Find where the given text appears and provide that cell's center as (X, Y) coordinate. 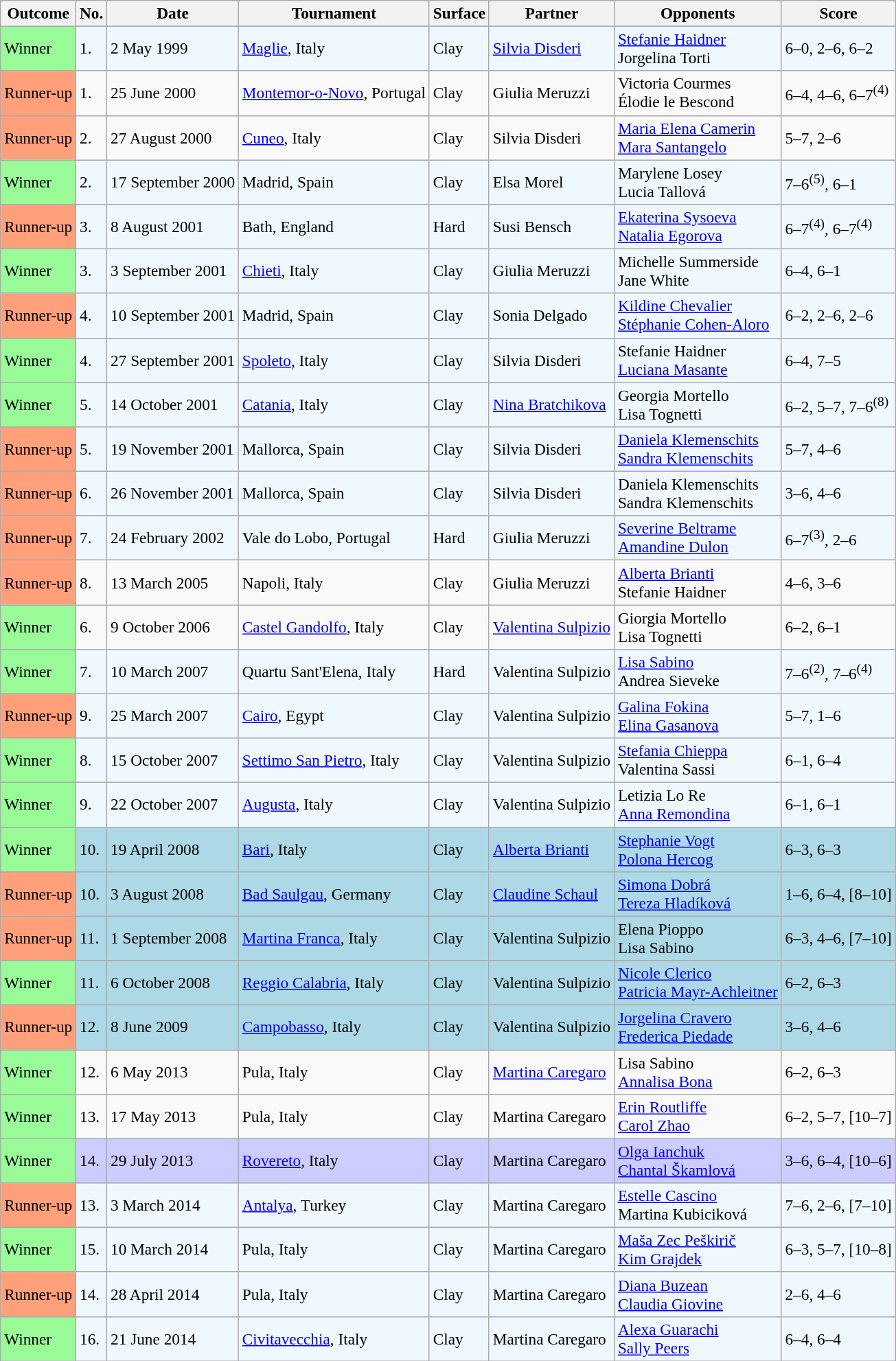
19 April 2008 (173, 849)
7–6(5), 6–1 (838, 181)
5–7, 2–6 (838, 137)
Severine Beltrame Amandine Dulon (698, 538)
15 October 2007 (173, 761)
Michelle Summerside Jane White (698, 271)
Giorgia Mortello Lisa Tognetti (698, 626)
Estelle Cascino Martina Kubiciková (698, 1204)
Simona Dobrá Tereza Hladíková (698, 894)
2 May 1999 (173, 48)
24 February 2002 (173, 538)
5–7, 4–6 (838, 449)
5–7, 1–6 (838, 716)
7–6(2), 7–6(4) (838, 672)
Catania, Italy (334, 404)
Reggio Calabria, Italy (334, 982)
Galina Fokina Elina Gasanova (698, 716)
Castel Gandolfo, Italy (334, 626)
16. (92, 1339)
6–7(4), 6–7(4) (838, 227)
6–3, 5–7, [10–8] (838, 1250)
27 September 2001 (173, 360)
6–4, 6–1 (838, 271)
3 September 2001 (173, 271)
Antalya, Turkey (334, 1204)
Olga Ianchuk Chantal Škamlová (698, 1160)
Lisa Sabino Andrea Sieveke (698, 672)
8 June 2009 (173, 1027)
Maša Zec Peškirič Kim Grajdek (698, 1250)
Surface (459, 13)
Martina Franca, Italy (334, 938)
Stephanie Vogt Polona Hercog (698, 849)
3–6, 6–4, [10–6] (838, 1160)
6–2, 5–7, [10–7] (838, 1117)
1–6, 6–4, [8–10] (838, 894)
Settimo San Pietro, Italy (334, 761)
Opponents (698, 13)
Alberta Brianti Stefanie Haidner (698, 582)
29 July 2013 (173, 1160)
Score (838, 13)
4–6, 3–6 (838, 582)
6–1, 6–4 (838, 761)
Elena Pioppo Lisa Sabino (698, 938)
7–6, 2–6, [7–10] (838, 1204)
6–2, 2–6, 2–6 (838, 316)
Napoli, Italy (334, 582)
Stefania Chieppa Valentina Sassi (698, 761)
10 March 2007 (173, 672)
Elsa Morel (551, 181)
17 September 2000 (173, 181)
Stefanie Haidner Luciana Masante (698, 360)
6–1, 6–1 (838, 805)
Campobasso, Italy (334, 1027)
6–3, 6–3 (838, 849)
14 October 2001 (173, 404)
Civitavecchia, Italy (334, 1339)
Jorgelina Cravero Frederica Piedade (698, 1027)
6–4, 4–6, 6–7(4) (838, 93)
6 May 2013 (173, 1071)
6–4, 7–5 (838, 360)
Victoria Courmes Élodie le Bescond (698, 93)
6–7(3), 2–6 (838, 538)
Ekaterina Sysoeva Natalia Egorova (698, 227)
6–4, 6–4 (838, 1339)
27 August 2000 (173, 137)
Nina Bratchikova (551, 404)
Chieti, Italy (334, 271)
Stefanie Haidner Jorgelina Torti (698, 48)
Georgia Mortello Lisa Tognetti (698, 404)
2–6, 4–6 (838, 1294)
No. (92, 13)
Letizia Lo Re Anna Remondina (698, 805)
Bath, England (334, 227)
3 August 2008 (173, 894)
6–2, 6–1 (838, 626)
Claudine Schaul (551, 894)
Date (173, 13)
Alexa Guarachi Sally Peers (698, 1339)
Quartu Sant'Elena, Italy (334, 672)
Spoleto, Italy (334, 360)
25 June 2000 (173, 93)
Montemor-o-Novo, Portugal (334, 93)
26 November 2001 (173, 493)
13 March 2005 (173, 582)
Outcome (38, 13)
10 March 2014 (173, 1250)
15. (92, 1250)
Lisa Sabino Annalisa Bona (698, 1071)
Tournament (334, 13)
Cairo, Egypt (334, 716)
Erin Routliffe Carol Zhao (698, 1117)
Maglie, Italy (334, 48)
Nicole Clerico Patricia Mayr-Achleitner (698, 982)
Partner (551, 13)
3 March 2014 (173, 1204)
8 August 2001 (173, 227)
25 March 2007 (173, 716)
Rovereto, Italy (334, 1160)
6 October 2008 (173, 982)
Vale do Lobo, Portugal (334, 538)
Alberta Brianti (551, 849)
9 October 2006 (173, 626)
Maria Elena Camerin Mara Santangelo (698, 137)
Cuneo, Italy (334, 137)
10 September 2001 (173, 316)
19 November 2001 (173, 449)
Diana Buzean Claudia Giovine (698, 1294)
Bad Saulgau, Germany (334, 894)
Marylene Losey Lucia Tallová (698, 181)
1 September 2008 (173, 938)
22 October 2007 (173, 805)
Augusta, Italy (334, 805)
21 June 2014 (173, 1339)
6–2, 5–7, 7–6(8) (838, 404)
Susi Bensch (551, 227)
17 May 2013 (173, 1117)
Sonia Delgado (551, 316)
Kildine Chevalier Stéphanie Cohen-Aloro (698, 316)
6–0, 2–6, 6–2 (838, 48)
6–3, 4–6, [7–10] (838, 938)
Bari, Italy (334, 849)
28 April 2014 (173, 1294)
